Detect which cell encompasses the target text, then output its [X, Y] center coordinate. 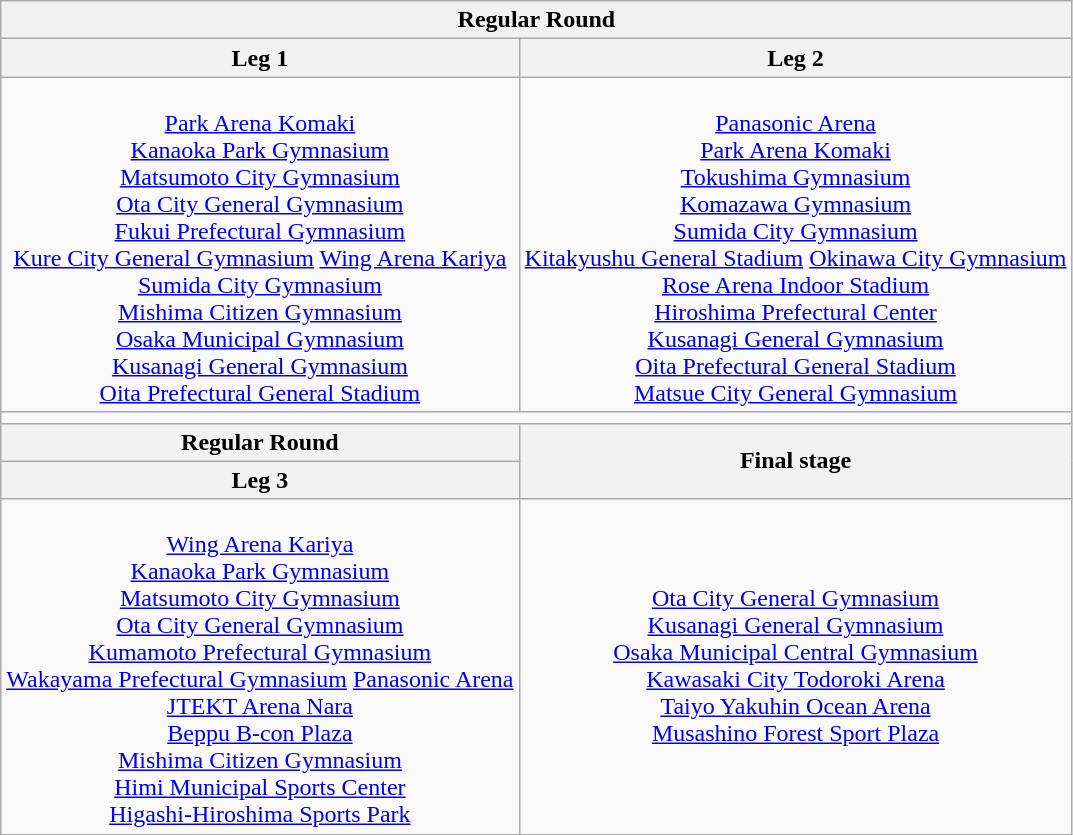
Leg 2 [796, 58]
Leg 1 [260, 58]
Final stage [796, 461]
Leg 3 [260, 480]
